Pinpoint the cell where the given text exists, returning its (x, y) midpoint coordinate. 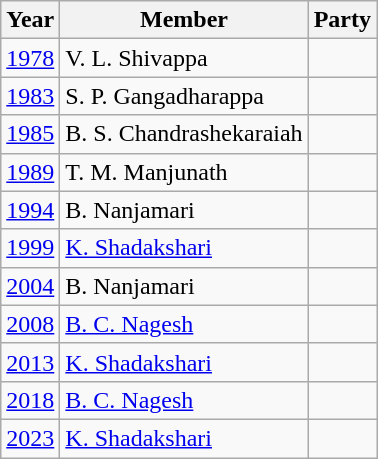
2023 (30, 438)
2018 (30, 400)
Year (30, 20)
1985 (30, 134)
T. M. Manjunath (184, 172)
1983 (30, 96)
S. P. Gangadharappa (184, 96)
Member (184, 20)
1999 (30, 248)
B. S. Chandrashekaraiah (184, 134)
1994 (30, 210)
2008 (30, 324)
Party (342, 20)
1978 (30, 58)
V. L. Shivappa (184, 58)
2004 (30, 286)
2013 (30, 362)
1989 (30, 172)
